Find where the given text appears and provide that cell's center as (X, Y) coordinate. 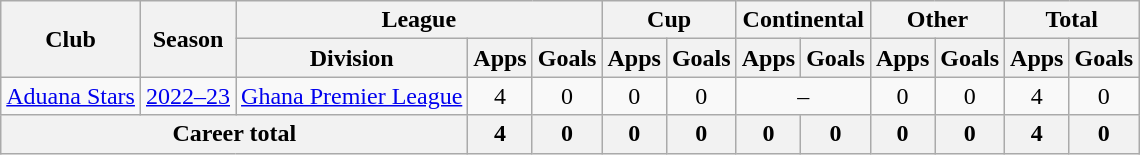
– (803, 96)
Club (71, 39)
Total (1072, 20)
Cup (669, 20)
League (419, 20)
Career total (234, 134)
Division (352, 58)
2022–23 (188, 96)
Aduana Stars (71, 96)
Other (937, 20)
Continental (803, 20)
Season (188, 39)
Ghana Premier League (352, 96)
